From the cell containing the given text, extract its center point as [X, Y] coordinate. 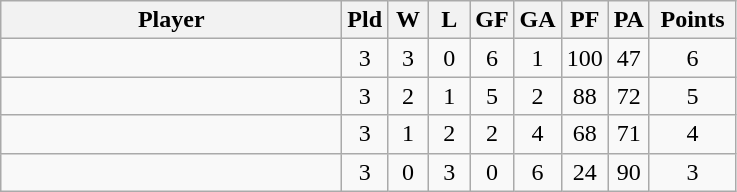
Pld [365, 20]
Points [692, 20]
100 [584, 58]
72 [628, 96]
GA [538, 20]
90 [628, 172]
GF [492, 20]
W [408, 20]
47 [628, 58]
PF [584, 20]
24 [584, 172]
Player [172, 20]
PA [628, 20]
88 [584, 96]
71 [628, 134]
68 [584, 134]
L [450, 20]
